Scan for the cell matching the given text and deliver its [x, y] coordinate at center. 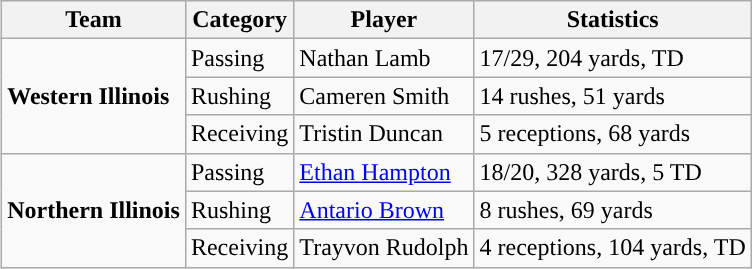
Nathan Lamb [384, 58]
17/29, 204 yards, TD [612, 58]
Ethan Hampton [384, 172]
Statistics [612, 20]
Player [384, 20]
4 receptions, 104 yards, TD [612, 248]
Team [94, 20]
14 rushes, 51 yards [612, 96]
Category [239, 20]
5 receptions, 68 yards [612, 134]
Cameren Smith [384, 96]
Antario Brown [384, 210]
18/20, 328 yards, 5 TD [612, 172]
8 rushes, 69 yards [612, 210]
Trayvon Rudolph [384, 248]
Tristin Duncan [384, 134]
Western Illinois [94, 96]
Northern Illinois [94, 210]
